Pinpoint the cell where the given text exists, returning its (x, y) midpoint coordinate. 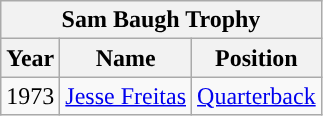
Position (257, 58)
Year (30, 58)
Quarterback (257, 96)
Name (126, 58)
Jesse Freitas (126, 96)
1973 (30, 96)
Sam Baugh Trophy (161, 20)
